Determine the [x, y] coordinate at the center of the cell enclosing the given text.  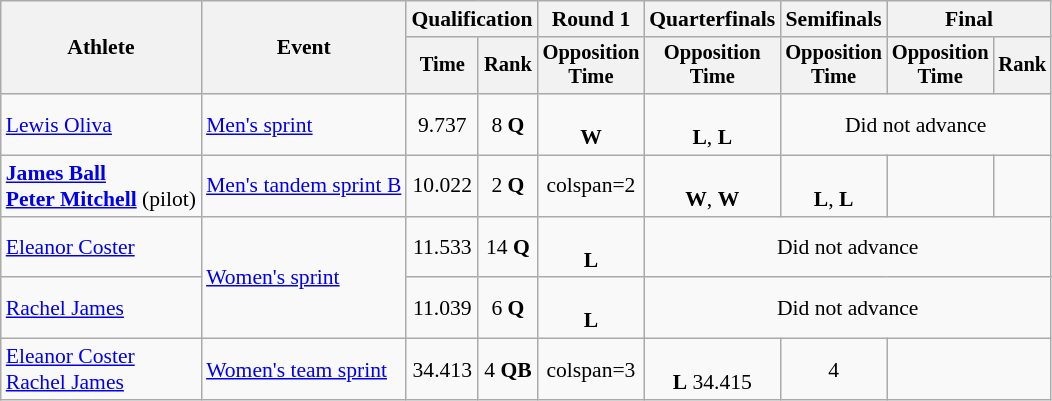
Time [442, 66]
11.533 [442, 248]
10.022 [442, 186]
Quarterfinals [712, 19]
Semifinals [834, 19]
Qualification [472, 19]
14 Q [508, 248]
W [592, 124]
colspan=2 [592, 186]
Men's tandem sprint B [304, 186]
2 Q [508, 186]
Rachel James [101, 308]
colspan=3 [592, 370]
Round 1 [592, 19]
James BallPeter Mitchell (pilot) [101, 186]
8 Q [508, 124]
4 [834, 370]
Men's sprint [304, 124]
Eleanor Coster [101, 248]
W, W [712, 186]
34.413 [442, 370]
Event [304, 48]
11.039 [442, 308]
Final [969, 19]
Athlete [101, 48]
Women's team sprint [304, 370]
Eleanor CosterRachel James [101, 370]
4 QB [508, 370]
Lewis Oliva [101, 124]
6 Q [508, 308]
9.737 [442, 124]
L 34.415 [712, 370]
Women's sprint [304, 278]
